Return the [X, Y] coordinate for the center point of the cell that contains the specified text.  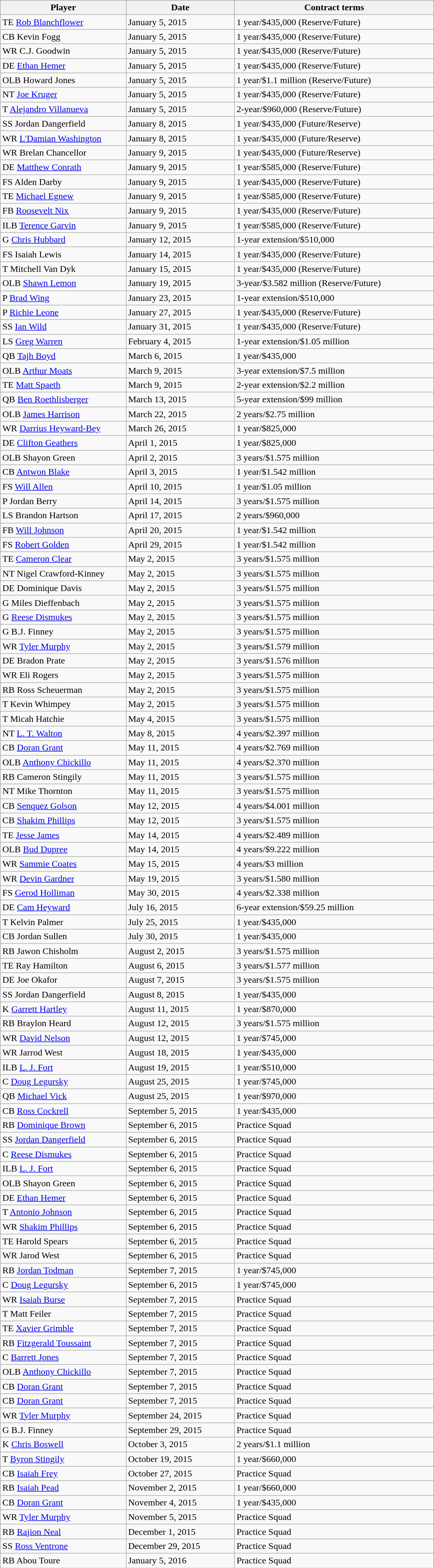
T Kelvin Palmer [63, 922]
September 5, 2015 [180, 1111]
4 years/$9.222 million [334, 849]
1 year/$1.1 million (Reserve/Future) [334, 80]
1 year/$870,000 [334, 1009]
May 19, 2015 [180, 878]
TE Michael Egnew [63, 196]
July 30, 2015 [180, 937]
DE Cam Heyward [63, 908]
August 8, 2015 [180, 994]
April 10, 2015 [180, 487]
NT L. T. Walton [63, 733]
4 years/$2.769 million [334, 748]
FS Alden Darby [63, 182]
April 1, 2015 [180, 443]
WR C.J. Goodwin [63, 51]
May 30, 2015 [180, 893]
RB Isaiah Pead [63, 1488]
April 17, 2015 [180, 516]
WR Sammie Coates [63, 864]
FS Will Allen [63, 487]
OLB Howard Jones [63, 80]
April 20, 2015 [180, 530]
RB Ross Scheuerman [63, 690]
TE Xavier Grimble [63, 1328]
WR Jarrod West [63, 1052]
TE Rob Blanchflower [63, 22]
RB Rajion Neal [63, 1531]
January 14, 2015 [180, 254]
G Miles Dieffenbach [63, 602]
G Reese Dismukes [63, 617]
2 years/$1.1 million [334, 1444]
T Micah Hatchie [63, 719]
4 years/$3 million [334, 864]
DE Bradon Prate [63, 661]
DE Matthew Conrath [63, 167]
RB Jawon Chisholm [63, 951]
FS Gerod Holliman [63, 893]
ILB Terence Garvin [63, 225]
November 5, 2015 [180, 1517]
TE Ray Hamilton [63, 966]
TE Cameron Clear [63, 559]
FS Isaiah Lewis [63, 254]
G Chris Hubbard [63, 240]
FB Roosevelt Nix [63, 211]
August 2, 2015 [180, 951]
CB Senquez Golson [63, 806]
P Richie Leone [63, 312]
5-year extension/$99 million [334, 399]
WR David Nelson [63, 1038]
1 year/$1.05 million [334, 487]
May 15, 2015 [180, 864]
CB Jordan Sullen [63, 937]
CB Antwon Blake [63, 472]
QB Michael Vick [63, 1096]
January 15, 2015 [180, 269]
1 year/$970,000 [334, 1096]
P Jordan Berry [63, 501]
WR Darrius Heyward-Bey [63, 429]
January 23, 2015 [180, 298]
OLB Arthur Moats [63, 370]
SS Ian Wild [63, 327]
WR L'Damian Washington [63, 138]
DE Joe Okafor [63, 980]
2-year extension/$2.2 million [334, 385]
4 years/$4.001 million [334, 806]
4 years/$2.370 million [334, 762]
May 4, 2015 [180, 719]
WR Eli Rogers [63, 675]
September 29, 2015 [180, 1430]
October 27, 2015 [180, 1473]
October 19, 2015 [180, 1459]
December 29, 2015 [180, 1546]
LS Greg Warren [63, 341]
T Alejandro Villanueva [63, 109]
4 years/$2.338 million [334, 893]
March 26, 2015 [180, 429]
April 29, 2015 [180, 545]
6-year extension/$59.25 million [334, 908]
March 6, 2015 [180, 356]
January 5, 2016 [180, 1560]
1-year extension/$1.05 million [334, 341]
2-year/$960,000 (Reserve/Future) [334, 109]
August 18, 2015 [180, 1052]
July 16, 2015 [180, 908]
3 years/$1.579 million [334, 646]
September 24, 2015 [180, 1415]
WR Shakim Phillips [63, 1227]
August 7, 2015 [180, 980]
3 years/$1.577 million [334, 966]
QB Ben Roethlisberger [63, 399]
C Reese Dismukes [63, 1154]
Date [180, 8]
RB Dominique Brown [63, 1125]
Player [63, 8]
January 19, 2015 [180, 283]
November 2, 2015 [180, 1488]
3-year/$3.582 million (Reserve/Future) [334, 283]
FS Robert Golden [63, 545]
RB Fitzgerald Toussaint [63, 1343]
FB Will Johnson [63, 530]
December 1, 2015 [180, 1531]
OLB James Harrison [63, 414]
Contract terms [334, 8]
SS Ross Ventrone [63, 1546]
C Barrett Jones [63, 1358]
March 13, 2015 [180, 399]
K Garrett Hartley [63, 1009]
WR Isaiah Burse [63, 1299]
March 22, 2015 [180, 414]
T Mitchell Van Dyk [63, 269]
P Brad Wing [63, 298]
January 12, 2015 [180, 240]
QB Tajh Boyd [63, 356]
K Chris Boswell [63, 1444]
NT Nigel Crawford-Kinney [63, 574]
WR Devin Gardner [63, 878]
November 4, 2015 [180, 1502]
RB Abou Toure [63, 1560]
WR Jarod West [63, 1256]
T Antonio Johnson [63, 1212]
August 6, 2015 [180, 966]
3-year extension/$7.5 million [334, 370]
RB Jordan Todman [63, 1270]
RB Cameron Stingily [63, 777]
April 3, 2015 [180, 472]
3 years/$1.576 million [334, 661]
4 years/$2.397 million [334, 733]
3 years/$1.580 million [334, 878]
WR Brelan Chancellor [63, 153]
CB Shakim Phillips [63, 820]
August 11, 2015 [180, 1009]
July 25, 2015 [180, 922]
August 19, 2015 [180, 1067]
T Byron Stingily [63, 1459]
October 3, 2015 [180, 1444]
DE Dominique Davis [63, 588]
RB Braylon Heard [63, 1023]
OLB Shawn Lemon [63, 283]
CB Ross Cockrell [63, 1111]
January 27, 2015 [180, 312]
2 years/$2.75 million [334, 414]
1 year/$510,000 [334, 1067]
CB Isaiah Frey [63, 1473]
January 31, 2015 [180, 327]
T Matt Feiler [63, 1314]
NT Joe Kruger [63, 95]
April 2, 2015 [180, 458]
February 4, 2015 [180, 341]
April 14, 2015 [180, 501]
4 years/$2.489 million [334, 835]
OLB Bud Dupree [63, 849]
TE Jesse James [63, 835]
2 years/$960,000 [334, 516]
TE Matt Spaeth [63, 385]
NT Mike Thornton [63, 791]
CB Kevin Fogg [63, 37]
May 8, 2015 [180, 733]
TE Harold Spears [63, 1241]
LS Brandon Hartson [63, 516]
T Kevin Whimpey [63, 704]
DE Clifton Geathers [63, 443]
